Pinpoint the cell where the given text exists, returning its [X, Y] midpoint coordinate. 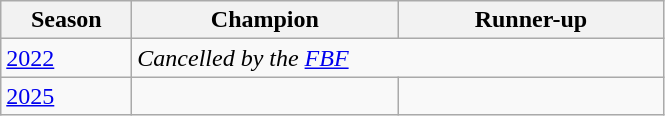
Champion [265, 20]
Season [66, 20]
Cancelled by the FBF [398, 58]
2022 [66, 58]
Runner-up [531, 20]
2025 [66, 96]
